From the cell containing the given text, extract its center point as (x, y) coordinate. 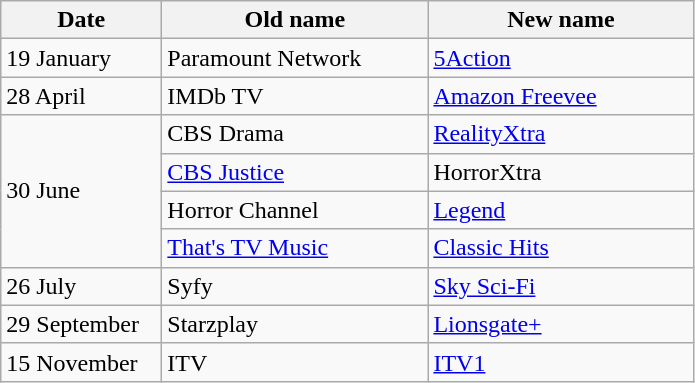
Syfy (295, 286)
30 June (82, 191)
Old name (295, 20)
29 September (82, 324)
IMDb TV (295, 96)
28 April (82, 96)
CBS Justice (295, 172)
Horror Channel (295, 210)
Starzplay (295, 324)
CBS Drama (295, 134)
Classic Hits (561, 248)
Date (82, 20)
RealityXtra (561, 134)
15 November (82, 362)
26 July (82, 286)
Sky Sci-Fi (561, 286)
New name (561, 20)
Lionsgate+ (561, 324)
19 January (82, 58)
Legend (561, 210)
ITV1 (561, 362)
5Action (561, 58)
HorrorXtra (561, 172)
That's TV Music (295, 248)
Amazon Freevee (561, 96)
Paramount Network (295, 58)
ITV (295, 362)
